Detect which cell encompasses the target text, then output its (X, Y) center coordinate. 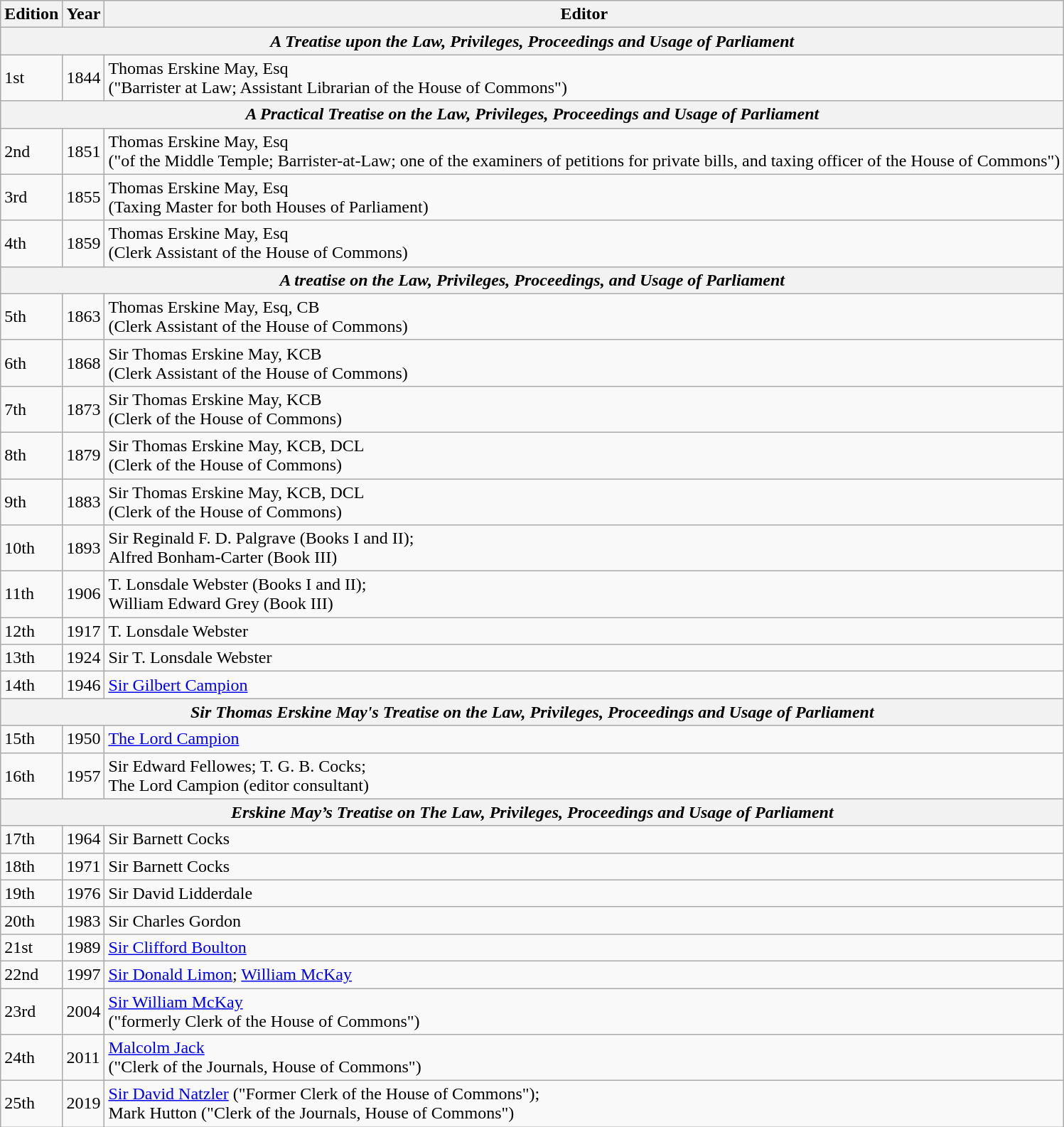
1971 (84, 866)
2004 (84, 1010)
10th (31, 549)
1946 (84, 685)
2nd (31, 151)
13th (31, 658)
Erskine May’s Treatise on The Law, Privileges, Proceedings and Usage of Parliament (532, 812)
1855 (84, 198)
Sir Thomas Erskine May, KCB (Clerk Assistant of the House of Commons) (584, 362)
A Practical Treatise on the Law, Privileges, Proceedings and Usage of Parliament (532, 114)
Thomas Erskine May, Esq (Taxing Master for both Houses of Parliament) (584, 198)
6th (31, 362)
1983 (84, 920)
A Treatise upon the Law, Privileges, Proceedings and Usage of Parliament (532, 41)
1950 (84, 739)
22nd (31, 974)
1957 (84, 776)
Sir Donald Limon; William McKay (584, 974)
1893 (84, 549)
12th (31, 631)
Sir David Natzler ("Former Clerk of the House of Commons"); Mark Hutton ("Clerk of the Journals, House of Commons") (584, 1104)
1997 (84, 974)
16th (31, 776)
Thomas Erskine May, Esq, CB (Clerk Assistant of the House of Commons) (584, 317)
1976 (84, 893)
25th (31, 1104)
Edition (31, 14)
1844 (84, 78)
Thomas Erskine May, Esq (Clerk Assistant of the House of Commons) (584, 243)
The Lord Campion (584, 739)
Sir Gilbert Campion (584, 685)
5th (31, 317)
21st (31, 947)
1924 (84, 658)
1989 (84, 947)
T. Lonsdale Webster (584, 631)
1917 (84, 631)
1883 (84, 502)
Sir Thomas Erskine May's Treatise on the Law, Privileges, Proceedings and Usage of Parliament (532, 712)
4th (31, 243)
23rd (31, 1010)
18th (31, 866)
A treatise on the Law, Privileges, Proceedings, and Usage of Parliament (532, 280)
Sir William McKay ("formerly Clerk of the House of Commons") (584, 1010)
T. Lonsdale Webster (Books I and II); William Edward Grey (Book III) (584, 594)
Sir Thomas Erskine May, KCB (Clerk of the House of Commons) (584, 409)
Sir Edward Fellowes; T. G. B. Cocks; The Lord Campion (editor consultant) (584, 776)
3rd (31, 198)
Sir David Lidderdale (584, 893)
15th (31, 739)
Year (84, 14)
1873 (84, 409)
Sir T. Lonsdale Webster (584, 658)
Thomas Erskine May, Esq ("Barrister at Law; Assistant Librarian of the House of Commons") (584, 78)
8th (31, 455)
17th (31, 839)
14th (31, 685)
Sir Charles Gordon (584, 920)
9th (31, 502)
1906 (84, 594)
1964 (84, 839)
1851 (84, 151)
1859 (84, 243)
11th (31, 594)
1868 (84, 362)
1879 (84, 455)
20th (31, 920)
7th (31, 409)
Sir Clifford Boulton (584, 947)
Sir Reginald F. D. Palgrave (Books I and II); Alfred Bonham-Carter (Book III) (584, 549)
2019 (84, 1104)
Editor (584, 14)
19th (31, 893)
24th (31, 1057)
1863 (84, 317)
Malcolm Jack("Clerk of the Journals, House of Commons") (584, 1057)
1st (31, 78)
2011 (84, 1057)
